Scan for the cell matching the given text and deliver its [X, Y] coordinate at center. 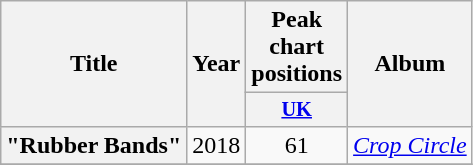
"Rubber Bands" [94, 145]
UK [297, 110]
Crop Circle [410, 145]
Title [94, 64]
61 [297, 145]
Year [216, 64]
2018 [216, 145]
Peak chart positions [297, 47]
Album [410, 64]
